Capture the cell that displays the provided text and extract its [X, Y] central coordinate. 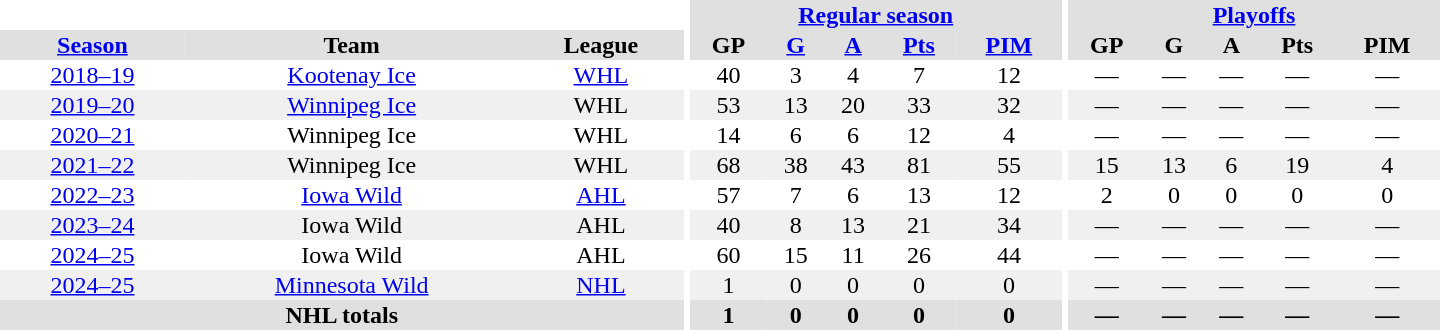
53 [728, 105]
2023–24 [92, 225]
55 [1009, 165]
68 [728, 165]
11 [852, 255]
NHL [600, 285]
44 [1009, 255]
2 [1106, 195]
33 [919, 105]
2019–20 [92, 105]
2022–23 [92, 195]
2018–19 [92, 75]
20 [852, 105]
Season [92, 45]
League [600, 45]
14 [728, 135]
26 [919, 255]
8 [796, 225]
32 [1009, 105]
Minnesota Wild [352, 285]
57 [728, 195]
21 [919, 225]
19 [1297, 165]
Regular season [876, 15]
2020–21 [92, 135]
2021–22 [92, 165]
34 [1009, 225]
Team [352, 45]
38 [796, 165]
NHL totals [342, 315]
81 [919, 165]
3 [796, 75]
Kootenay Ice [352, 75]
60 [728, 255]
43 [852, 165]
Playoffs [1254, 15]
